Determine the (X, Y) coordinate at the center of the cell enclosing the given text.  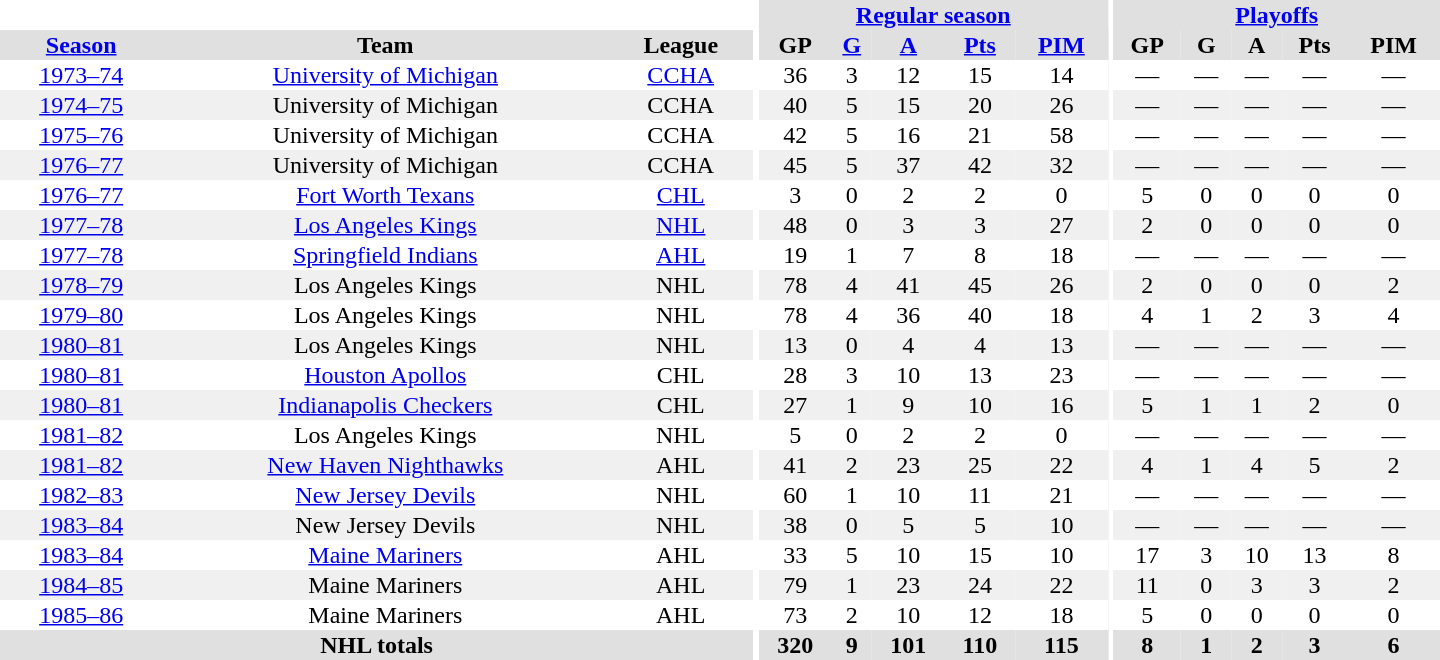
1982–83 (81, 495)
32 (1062, 165)
25 (980, 465)
320 (796, 645)
Houston Apollos (385, 375)
NHL totals (376, 645)
28 (796, 375)
New Haven Nighthawks (385, 465)
1973–74 (81, 75)
17 (1147, 555)
Indianapolis Checkers (385, 405)
1985–86 (81, 615)
Springfield Indians (385, 255)
38 (796, 525)
1984–85 (81, 585)
Season (81, 45)
19 (796, 255)
48 (796, 225)
Playoffs (1276, 15)
24 (980, 585)
101 (908, 645)
60 (796, 495)
79 (796, 585)
1974–75 (81, 105)
14 (1062, 75)
6 (1394, 645)
33 (796, 555)
Fort Worth Texans (385, 195)
73 (796, 615)
110 (980, 645)
Team (385, 45)
1978–79 (81, 285)
League (680, 45)
37 (908, 165)
115 (1062, 645)
1975–76 (81, 135)
20 (980, 105)
7 (908, 255)
58 (1062, 135)
Regular season (934, 15)
1979–80 (81, 315)
